Output the [x, y] coordinate of the center of the cell containing the given text.  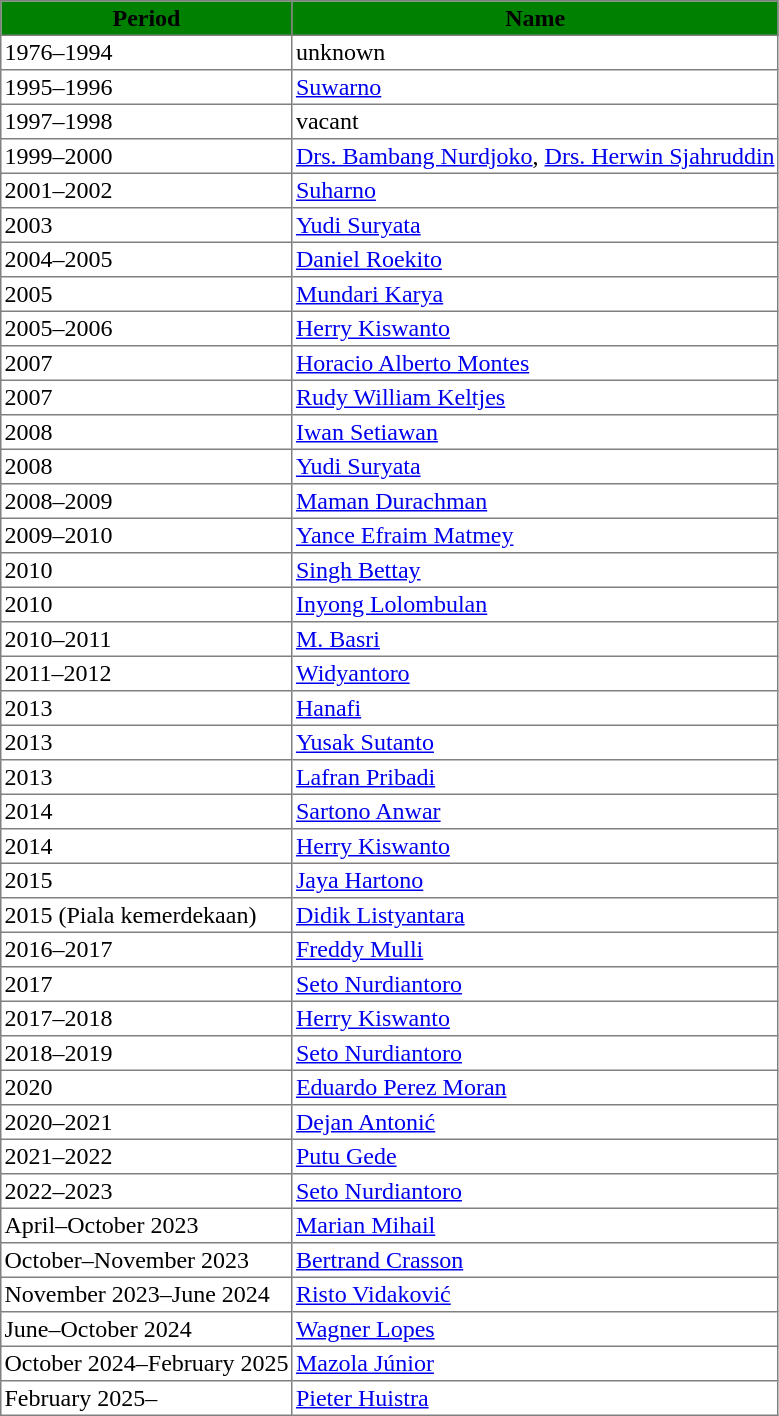
Horacio Alberto Montes [535, 363]
Sartono Anwar [535, 811]
Didik Listyantara [535, 915]
Yusak Sutanto [535, 742]
2015 (Piala kemerdekaan) [146, 915]
2003 [146, 225]
Yance Efraim Matmey [535, 535]
Eduardo Perez Moran [535, 1087]
Suharno [535, 190]
Widyantoro [535, 673]
2021–2022 [146, 1156]
2018–2019 [146, 1053]
Marian Mihail [535, 1225]
Period [146, 18]
Jaya Hartono [535, 880]
Maman Durachman [535, 501]
Risto Vidaković [535, 1294]
Wagner Lopes [535, 1329]
1999–2000 [146, 156]
February 2025– [146, 1398]
2022–2023 [146, 1191]
2005–2006 [146, 328]
2020–2021 [146, 1122]
Putu Gede [535, 1156]
Rudy William Keltjes [535, 397]
Singh Bettay [535, 570]
Daniel Roekito [535, 259]
2004–2005 [146, 259]
October 2024–February 2025 [146, 1363]
Pieter Huistra [535, 1398]
June–October 2024 [146, 1329]
Inyong Lolombulan [535, 604]
2008–2009 [146, 501]
Drs. Bambang Nurdjoko, Drs. Herwin Sjahruddin [535, 156]
Lafran Pribadi [535, 777]
1997–1998 [146, 121]
2020 [146, 1087]
2017 [146, 984]
Bertrand Crasson [535, 1260]
Hanafi [535, 708]
Freddy Mulli [535, 949]
2001–2002 [146, 190]
October–November 2023 [146, 1260]
2017–2018 [146, 1018]
2015 [146, 880]
Mazola Júnior [535, 1363]
November 2023–June 2024 [146, 1294]
1976–1994 [146, 52]
Suwarno [535, 87]
2016–2017 [146, 949]
2011–2012 [146, 673]
1995–1996 [146, 87]
Name [535, 18]
2010–2011 [146, 639]
unknown [535, 52]
2005 [146, 294]
Dejan Antonić [535, 1122]
April–October 2023 [146, 1225]
M. Basri [535, 639]
vacant [535, 121]
Iwan Setiawan [535, 432]
2009–2010 [146, 535]
Mundari Karya [535, 294]
